Search for the cell housing the specified text and yield its [X, Y] center coordinate. 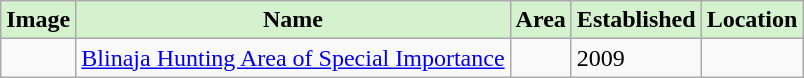
Location [752, 20]
Image [38, 20]
Area [540, 20]
Name [293, 20]
Established [636, 20]
2009 [636, 58]
Blinaja Hunting Area of Special Importance [293, 58]
